For the text-containing cell, return its midpoint in (X, Y) coordinate format. 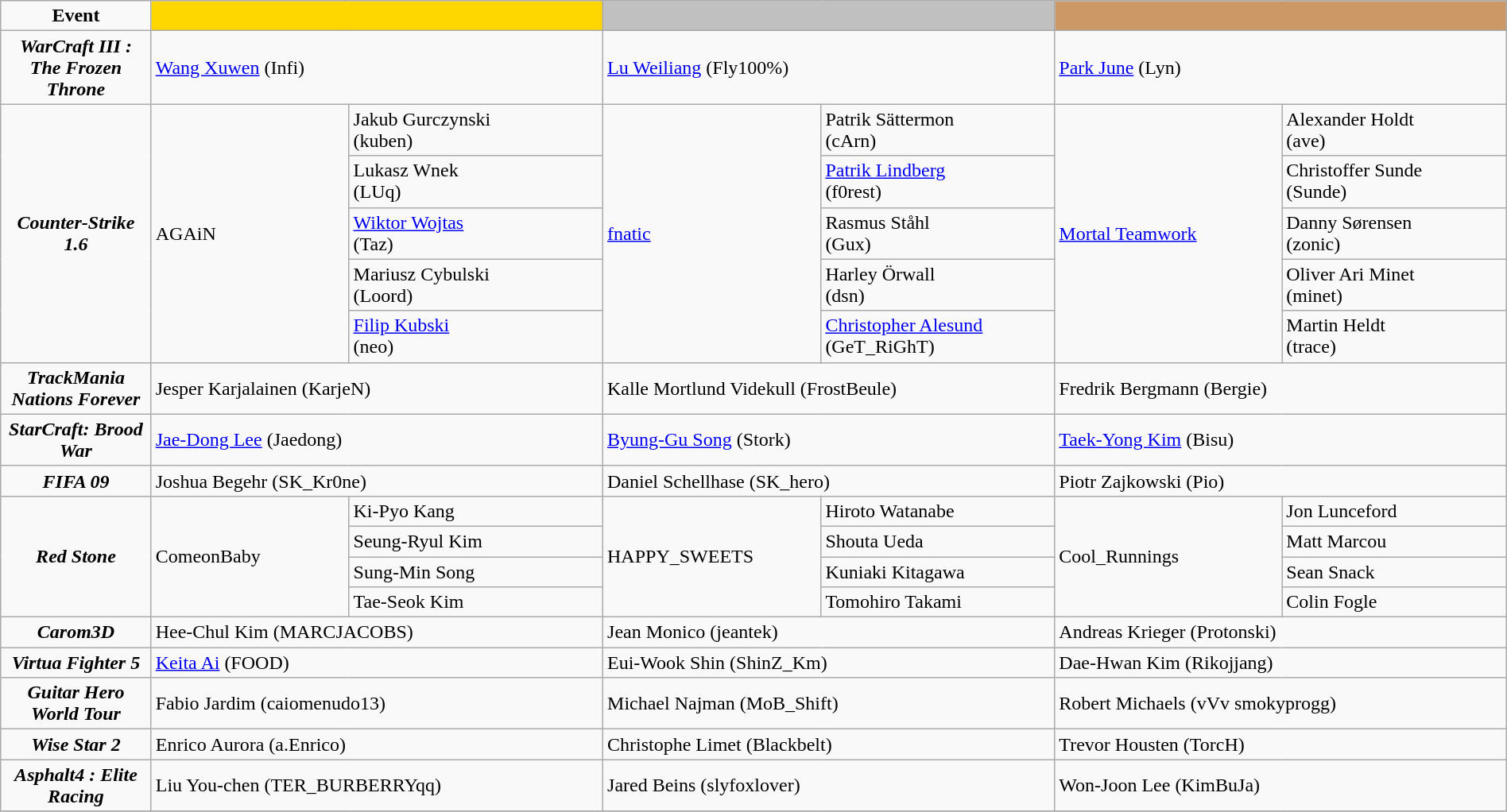
Christophe Limet (Blackbelt) (829, 744)
Lu Weiliang (Fly100%) (829, 68)
Shouta Ueda (938, 541)
Virtua Fighter 5 (76, 663)
Kalle Mortlund Videkull (FrostBeule) (829, 388)
Jae-Dong Lee (Jaedong) (377, 440)
Won-Joon Lee (KimBuJa) (1280, 785)
FIFA 09 (76, 481)
Martin Heldt(trace) (1394, 337)
Harley Örwall(dsn) (938, 284)
Keita Ai (FOOD) (377, 663)
Liu You-chen (TER_BURBERRYqq) (377, 785)
Patrik Sättermon(cArn) (938, 130)
Piotr Zajkowski (Pio) (1280, 481)
Kuniaki Kitagawa (938, 571)
StarCraft: Brood War (76, 440)
Rasmus Ståhl(Gux) (938, 234)
Seung-Ryul Kim (476, 541)
Filip Kubski(neo) (476, 337)
Fredrik Bergmann (Bergie) (1280, 388)
Colin Fogle (1394, 602)
Counter-Strike 1.6 (76, 234)
Christopher Alesund(GeT_RiGhT) (938, 337)
Park June (Lyn) (1280, 68)
Patrik Lindberg(f0rest) (938, 181)
Cool_Runnings (1168, 556)
Mortal Teamwork (1168, 234)
Taek-Yong Kim (Bisu) (1280, 440)
Oliver Ari Minet(minet) (1394, 284)
Enrico Aurora (a.Enrico) (377, 744)
Jon Lunceford (1394, 511)
TrackMania Nations Forever (76, 388)
fnatic (712, 234)
Ki-Pyo Kang (476, 511)
Trevor Housten (TorcH) (1280, 744)
Hee-Chul Kim (MARCJACOBS) (377, 632)
Wise Star 2 (76, 744)
AGAiN (250, 234)
Asphalt4 : Elite Racing (76, 785)
Jean Monico (jeantek) (829, 632)
Alexander Holdt(ave) (1394, 130)
Michael Najman (MoB_Shift) (829, 704)
Christoffer Sunde(Sunde) (1394, 181)
Eui-Wook Shin (ShinZ_Km) (829, 663)
Matt Marcou (1394, 541)
Jesper Karjalainen (KarjeN) (377, 388)
Danny Sørensen(zonic) (1394, 234)
Tomohiro Takami (938, 602)
Fabio Jardim (caiomenudo13) (377, 704)
Jakub Gurczynski(kuben) (476, 130)
Byung-Gu Song (Stork) (829, 440)
Carom3D (76, 632)
Sean Snack (1394, 571)
ComeonBaby (250, 556)
Mariusz Cybulski(Loord) (476, 284)
Hiroto Watanabe (938, 511)
Wiktor Wojtas(Taz) (476, 234)
Dae-Hwan Kim (Rikojjang) (1280, 663)
Lukasz Wnek(LUq) (476, 181)
Andreas Krieger (Protonski) (1280, 632)
Jared Beins (slyfoxlover) (829, 785)
Event (76, 16)
Wang Xuwen (Infi) (377, 68)
Sung-Min Song (476, 571)
Guitar Hero World Tour (76, 704)
HAPPY_SWEETS (712, 556)
Tae-Seok Kim (476, 602)
WarCraft III : The Frozen Throne (76, 68)
Robert Michaels (vVv smokyprogg) (1280, 704)
Red Stone (76, 556)
Joshua Begehr (SK_Kr0ne) (377, 481)
Daniel Schellhase (SK_hero) (829, 481)
